Extract the [X, Y] coordinate from the center of the cell holding the provided text.  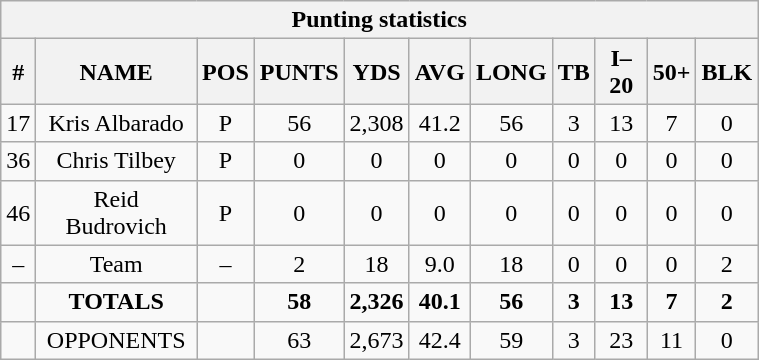
36 [18, 161]
2,326 [376, 302]
POS [226, 72]
46 [18, 212]
41.2 [440, 123]
OPPONENTS [116, 340]
50+ [672, 72]
59 [511, 340]
Punting statistics [380, 20]
9.0 [440, 264]
40.1 [440, 302]
Chris Tilbey [116, 161]
PUNTS [299, 72]
Reid Budrovich [116, 212]
Team [116, 264]
TB [574, 72]
11 [672, 340]
TOTALS [116, 302]
63 [299, 340]
Kris Albarado [116, 123]
# [18, 72]
BLK [727, 72]
I–20 [621, 72]
LONG [511, 72]
17 [18, 123]
58 [299, 302]
42.4 [440, 340]
2,673 [376, 340]
23 [621, 340]
NAME [116, 72]
AVG [440, 72]
2,308 [376, 123]
YDS [376, 72]
